Search for the cell housing the specified text and yield its [X, Y] center coordinate. 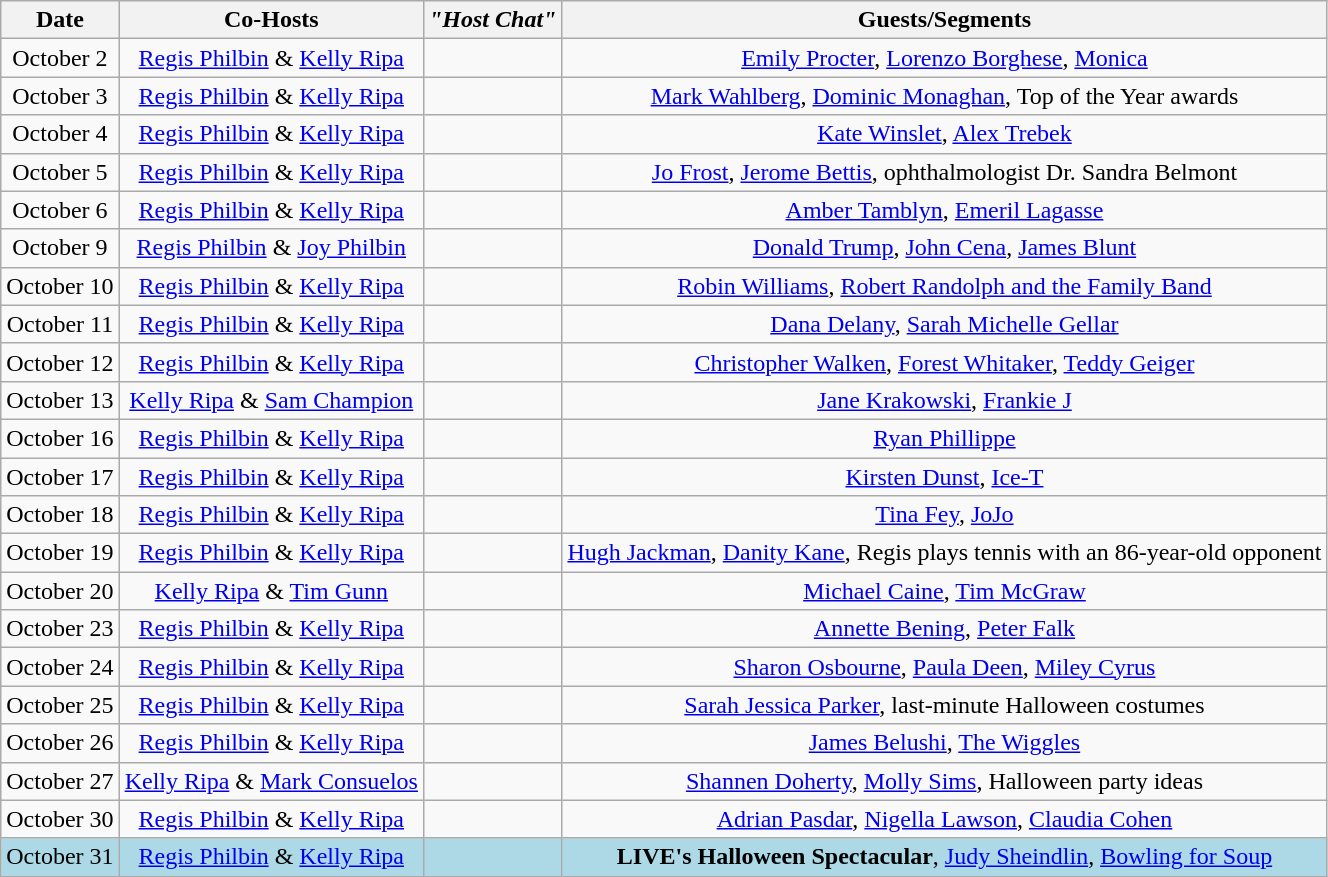
October 20 [60, 591]
James Belushi, The Wiggles [944, 743]
Tina Fey, JoJo [944, 515]
Michael Caine, Tim McGraw [944, 591]
October 4 [60, 134]
October 6 [60, 210]
Shannen Doherty, Molly Sims, Halloween party ideas [944, 781]
Co-Hosts [271, 20]
October 10 [60, 286]
October 27 [60, 781]
Hugh Jackman, Danity Kane, Regis plays tennis with an 86-year-old opponent [944, 553]
Kelly Ripa & Sam Champion [271, 400]
October 31 [60, 857]
October 26 [60, 743]
Robin Williams, Robert Randolph and the Family Band [944, 286]
Amber Tamblyn, Emeril Lagasse [944, 210]
October 11 [60, 324]
Kelly Ripa & Tim Gunn [271, 591]
October 3 [60, 96]
Christopher Walken, Forest Whitaker, Teddy Geiger [944, 362]
Guests/Segments [944, 20]
Date [60, 20]
"Host Chat" [492, 20]
Jane Krakowski, Frankie J [944, 400]
October 19 [60, 553]
Kirsten Dunst, Ice-T [944, 477]
Jo Frost, Jerome Bettis, ophthalmologist Dr. Sandra Belmont [944, 172]
Emily Procter, Lorenzo Borghese, Monica [944, 58]
October 25 [60, 705]
Dana Delany, Sarah Michelle Gellar [944, 324]
October 23 [60, 629]
October 30 [60, 819]
Regis Philbin & Joy Philbin [271, 248]
Mark Wahlberg, Dominic Monaghan, Top of the Year awards [944, 96]
October 12 [60, 362]
Sharon Osbourne, Paula Deen, Miley Cyrus [944, 667]
Adrian Pasdar, Nigella Lawson, Claudia Cohen [944, 819]
Kate Winslet, Alex Trebek [944, 134]
Sarah Jessica Parker, last-minute Halloween costumes [944, 705]
October 5 [60, 172]
LIVE's Halloween Spectacular, Judy Sheindlin, Bowling for Soup [944, 857]
Ryan Phillippe [944, 438]
October 9 [60, 248]
October 2 [60, 58]
October 18 [60, 515]
October 16 [60, 438]
October 24 [60, 667]
October 13 [60, 400]
Donald Trump, John Cena, James Blunt [944, 248]
Annette Bening, Peter Falk [944, 629]
Kelly Ripa & Mark Consuelos [271, 781]
October 17 [60, 477]
